Detect which cell encompasses the target text, then output its (X, Y) center coordinate. 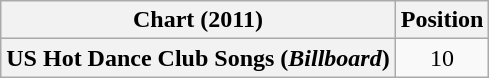
10 (442, 58)
Position (442, 20)
US Hot Dance Club Songs (Billboard) (198, 58)
Chart (2011) (198, 20)
